Extract the (X, Y) coordinate from the center of the cell holding the provided text.  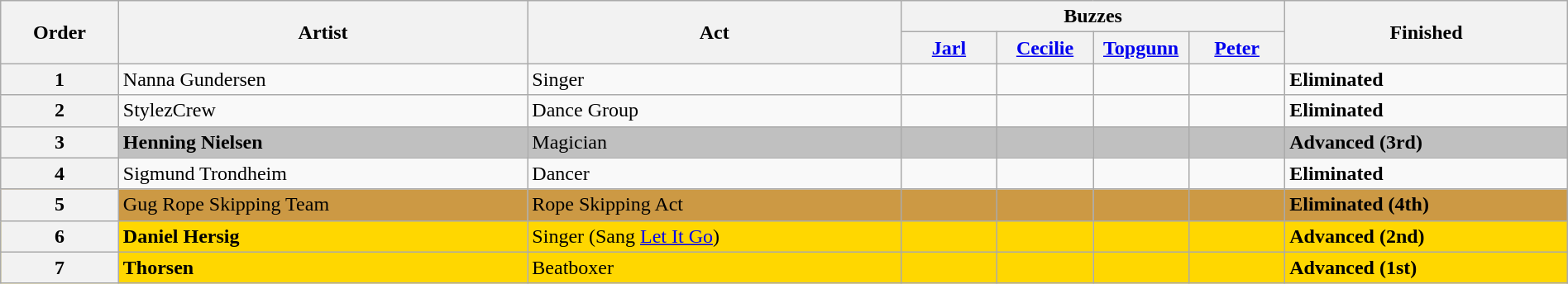
4 (60, 173)
1 (60, 79)
Singer (715, 79)
Thorsen (323, 267)
Henning Nielsen (323, 142)
Peter (1237, 48)
2 (60, 111)
Advanced (1st) (1427, 267)
Nanna Gundersen (323, 79)
StylezCrew (323, 111)
6 (60, 236)
Magician (715, 142)
Beatboxer (715, 267)
Topgunn (1141, 48)
7 (60, 267)
Daniel Hersig (323, 236)
Dancer (715, 173)
Buzzes (1092, 17)
Finished (1427, 32)
Artist (323, 32)
Dance Group (715, 111)
Advanced (2nd) (1427, 236)
Cecilie (1045, 48)
Rope Skipping Act (715, 205)
Advanced (3rd) (1427, 142)
Gug Rope Skipping Team (323, 205)
Eliminated (4th) (1427, 205)
Sigmund Trondheim (323, 173)
Jarl (949, 48)
Order (60, 32)
Singer (Sang Let It Go) (715, 236)
5 (60, 205)
3 (60, 142)
Act (715, 32)
